Pinpoint the cell where the given text exists, returning its [X, Y] midpoint coordinate. 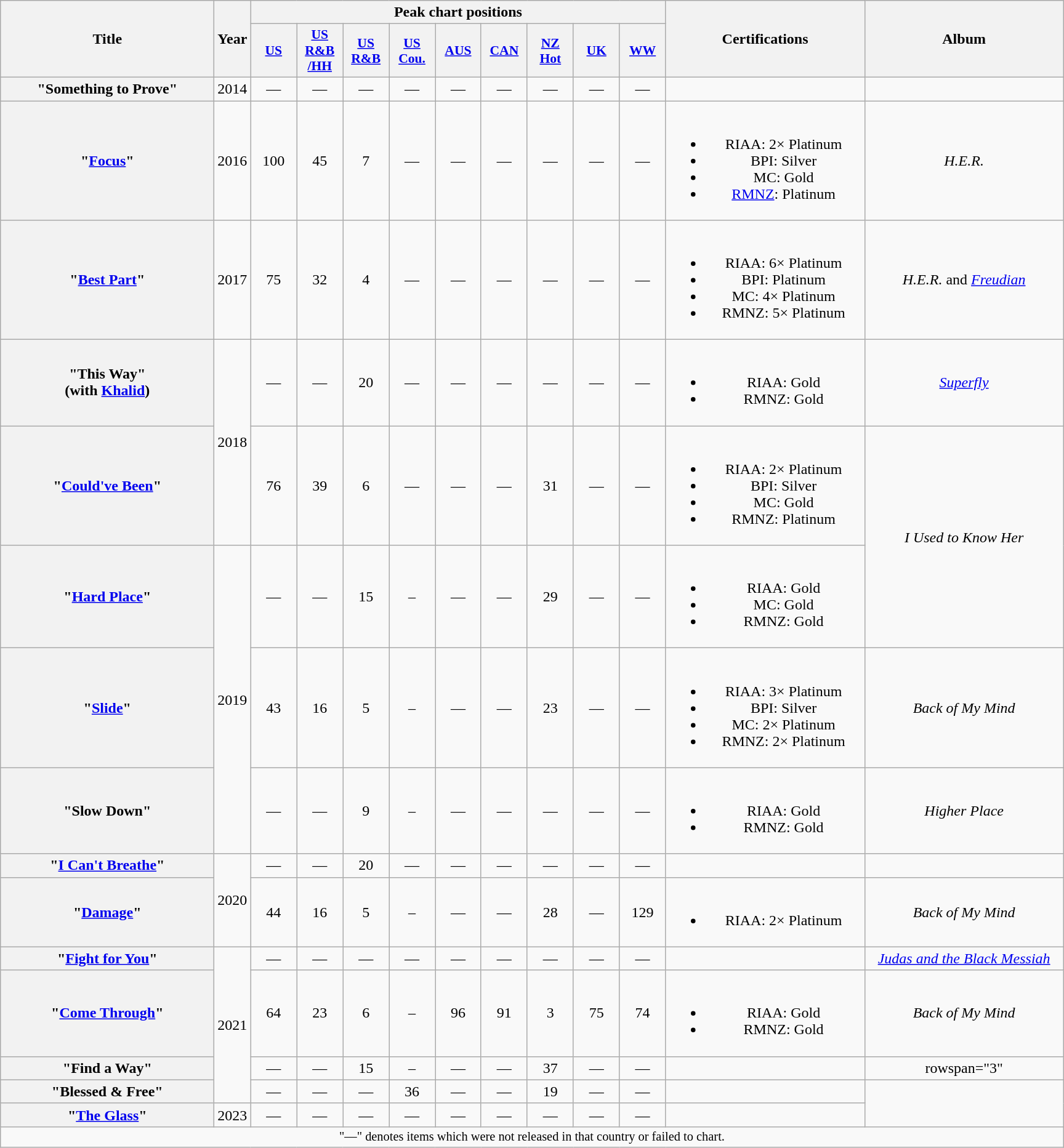
2014 [233, 89]
"Something to Prove" [107, 89]
"Fight for You" [107, 958]
"—" denotes items which were not released in that country or failed to chart. [532, 1137]
US [273, 50]
RIAA: 6× PlatinumBPI: PlatinumMC: 4× PlatinumRMNZ: 5× Platinum [765, 280]
43 [273, 708]
100 [273, 161]
"I Can't Breathe" [107, 865]
H.E.R. and Freudian [964, 280]
"Blessed & Free" [107, 1091]
"Hard Place" [107, 597]
2023 [233, 1115]
3 [550, 1013]
"The Glass" [107, 1115]
"Damage" [107, 912]
USR&B/HH [320, 50]
NZHot [550, 50]
AUS [458, 50]
USCou. [413, 50]
44 [273, 912]
"This Way"(with Khalid) [107, 383]
96 [458, 1013]
2017 [233, 280]
45 [320, 161]
19 [550, 1091]
rowspan="3" [964, 1068]
Album [964, 39]
28 [550, 912]
Superfly [964, 383]
"Find a Way" [107, 1068]
2020 [233, 900]
Year [233, 39]
UK [596, 50]
Peak chart positions [458, 12]
CAN [504, 50]
36 [413, 1091]
2019 [233, 699]
"Slow Down" [107, 811]
31 [550, 486]
Certifications [765, 39]
2021 [233, 1025]
129 [643, 912]
Title [107, 39]
37 [550, 1068]
2018 [233, 443]
29 [550, 597]
9 [366, 811]
RIAA: 2× Platinum [765, 912]
"Come Through" [107, 1013]
WW [643, 50]
RIAA: GoldMC: GoldRMNZ: Gold [765, 597]
7 [366, 161]
I Used to Know Her [964, 537]
64 [273, 1013]
USR&B [366, 50]
RIAA: 3× PlatinumBPI: Silver MC: 2× PlatinumRMNZ: 2× Platinum [765, 708]
"Could've Been" [107, 486]
H.E.R. [964, 161]
"Focus" [107, 161]
91 [504, 1013]
76 [273, 486]
74 [643, 1013]
4 [366, 280]
Judas and the Black Messiah [964, 958]
2016 [233, 161]
"Slide" [107, 708]
32 [320, 280]
"Best Part" [107, 280]
Higher Place [964, 811]
39 [320, 486]
